Pinpoint the cell where the given text exists, returning its [X, Y] midpoint coordinate. 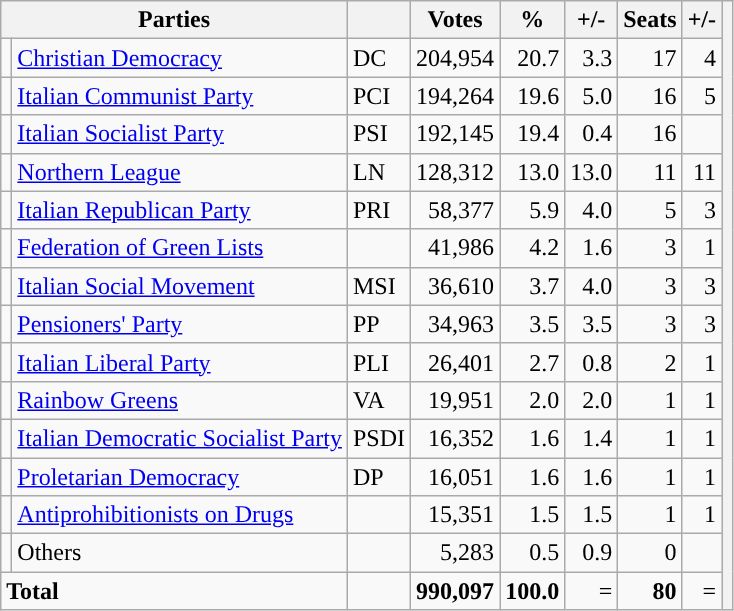
0 [650, 553]
Rainbow Greens [180, 400]
0.8 [592, 362]
80 [650, 591]
5.0 [592, 96]
16,051 [456, 477]
26,401 [456, 362]
15,351 [456, 515]
17 [650, 58]
PCI [378, 96]
DC [378, 58]
1.4 [592, 438]
VA [378, 400]
5,283 [456, 553]
100.0 [532, 591]
PRI [378, 210]
Others [180, 553]
PSDI [378, 438]
Total [174, 591]
19,951 [456, 400]
Italian Democratic Socialist Party [180, 438]
20.7 [532, 58]
Antiprohibitionists on Drugs [180, 515]
Votes [456, 20]
3.3 [592, 58]
Italian Communist Party [180, 96]
2.7 [532, 362]
Italian Socialist Party [180, 134]
Proletarian Democracy [180, 477]
990,097 [456, 591]
Italian Republican Party [180, 210]
Italian Liberal Party [180, 362]
4.2 [532, 248]
DP [378, 477]
2 [650, 362]
0.9 [592, 553]
Pensioners' Party [180, 324]
128,312 [456, 172]
58,377 [456, 210]
41,986 [456, 248]
PP [378, 324]
0.4 [592, 134]
PSI [378, 134]
36,610 [456, 286]
Italian Social Movement [180, 286]
16,352 [456, 438]
19.6 [532, 96]
Federation of Green Lists [180, 248]
5.9 [532, 210]
Christian Democracy [180, 58]
% [532, 20]
19.4 [532, 134]
192,145 [456, 134]
Parties [174, 20]
PLI [378, 362]
LN [378, 172]
Northern League [180, 172]
MSI [378, 286]
0.5 [532, 553]
34,963 [456, 324]
204,954 [456, 58]
194,264 [456, 96]
Seats [650, 20]
3.7 [532, 286]
4 [702, 58]
